Pinpoint the cell where the given text exists, returning its [x, y] midpoint coordinate. 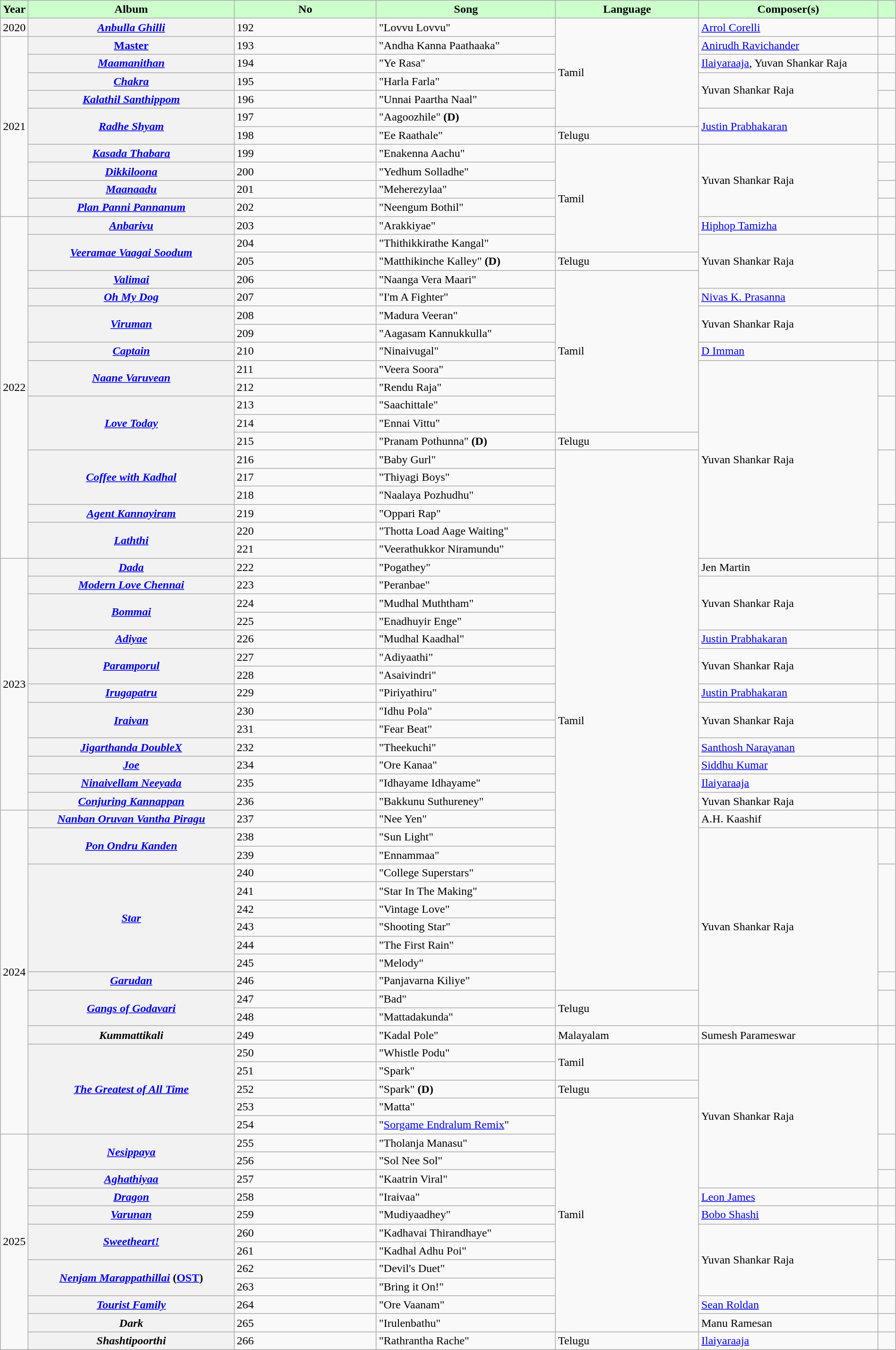
"Ninaivugal" [466, 351]
199 [305, 153]
203 [305, 225]
253 [305, 1107]
Sean Roldan [788, 1305]
251 [305, 1071]
Tourist Family [131, 1305]
239 [305, 855]
Anbarivu [131, 225]
Captain [131, 351]
196 [305, 99]
250 [305, 1053]
"Kadhal Adhu Poi" [466, 1251]
Agent Kannayiram [131, 513]
"I'm A Fighter" [466, 297]
247 [305, 999]
222 [305, 567]
"Ore Kanaa" [466, 765]
Valimai [131, 279]
"Kaatrin Viral" [466, 1179]
Kalathil Santhippom [131, 99]
237 [305, 819]
2022 [14, 388]
Radhe Shyam [131, 126]
"Ee Raathale" [466, 135]
"Sorgame Endralum Remix" [466, 1125]
"Sol Nee Sol" [466, 1161]
225 [305, 621]
"Matthikinche Kalley" (D) [466, 261]
"Aagoozhile" (D) [466, 117]
Arrol Corelli [788, 27]
"Aagasam Kannukkulla" [466, 333]
Love Today [131, 423]
Year [14, 9]
"Kadhavai Thirandhaye" [466, 1233]
"Whistle Podu" [466, 1053]
249 [305, 1035]
221 [305, 549]
"Shooting Star" [466, 927]
2023 [14, 684]
208 [305, 315]
"Thiyagi Boys" [466, 477]
Varunan [131, 1215]
"Peranbae" [466, 585]
Adiyae [131, 639]
238 [305, 837]
Conjuring Kannappan [131, 801]
"Devil's Duet" [466, 1269]
2020 [14, 27]
Composer(s) [788, 9]
"Baby Gurl" [466, 459]
2024 [14, 972]
Leon James [788, 1197]
234 [305, 765]
246 [305, 981]
216 [305, 459]
"Melody" [466, 963]
Ilaiyaraaja, Yuvan Shankar Raja [788, 63]
229 [305, 693]
211 [305, 369]
252 [305, 1089]
Dada [131, 567]
255 [305, 1143]
"Theekuchi" [466, 747]
220 [305, 531]
210 [305, 351]
"Matta" [466, 1107]
No [305, 9]
"Meherezylaa" [466, 189]
"Tholanja Manasu" [466, 1143]
Pon Ondru Kanden [131, 846]
223 [305, 585]
228 [305, 675]
"Vintage Love" [466, 909]
205 [305, 261]
262 [305, 1269]
"Iraivaa" [466, 1197]
Sumesh Parameswar [788, 1035]
198 [305, 135]
"Irulenbathu" [466, 1323]
Nenjam Marappathillai (OST) [131, 1278]
"College Superstars" [466, 873]
The Greatest of All Time [131, 1089]
"Idhayame Idhayame" [466, 783]
"Star In The Making" [466, 891]
193 [305, 45]
Oh My Dog [131, 297]
201 [305, 189]
Kummattikali [131, 1035]
207 [305, 297]
"Adiyaathi" [466, 657]
197 [305, 117]
254 [305, 1125]
"Thithikkirathe Kangal" [466, 243]
"Veera Soora" [466, 369]
Modern Love Chennai [131, 585]
"Piriyathiru" [466, 693]
Aghathiyaa [131, 1179]
Ninaivellam Neeyada [131, 783]
242 [305, 909]
231 [305, 729]
Veeramae Vaagai Soodum [131, 252]
"Rendu Raja" [466, 387]
209 [305, 333]
244 [305, 945]
"Lovvu Lovvu" [466, 27]
204 [305, 243]
218 [305, 495]
212 [305, 387]
214 [305, 423]
224 [305, 603]
Chakra [131, 81]
227 [305, 657]
195 [305, 81]
Dark [131, 1323]
Plan Panni Pannanum [131, 207]
D Imman [788, 351]
"Saachittale" [466, 405]
Siddhu Kumar [788, 765]
"Neengum Bothil" [466, 207]
Language [627, 9]
2025 [14, 1242]
217 [305, 477]
Song [466, 9]
248 [305, 1017]
"Thotta Load Aage Waiting" [466, 531]
Nivas K. Prasanna [788, 297]
213 [305, 405]
Hiphop Tamizha [788, 225]
Santhosh Narayanan [788, 747]
Viruman [131, 324]
232 [305, 747]
Bobo Shashi [788, 1215]
Garudan [131, 981]
Master [131, 45]
Nesippaya [131, 1152]
"Enakenna Aachu" [466, 153]
"Bakkunu Suthureney" [466, 801]
"Rathrantha Rache" [466, 1341]
"Fear Beat" [466, 729]
"Idhu Pola" [466, 711]
Gangs of Godavari [131, 1008]
260 [305, 1233]
"Ye Rasa" [466, 63]
"Spark" [466, 1071]
235 [305, 783]
"Ennammaa" [466, 855]
263 [305, 1287]
"Panjavarna Kiliye" [466, 981]
Maamanithan [131, 63]
"Madura Veeran" [466, 315]
"Ennai Vittu" [466, 423]
Irugapatru [131, 693]
Dragon [131, 1197]
"Bad" [466, 999]
"Mattadakunda" [466, 1017]
240 [305, 873]
2021 [14, 127]
Joe [131, 765]
256 [305, 1161]
"Nee Yen" [466, 819]
Paramporul [131, 666]
"Unnai Paartha Naal" [466, 99]
"Harla Farla" [466, 81]
226 [305, 639]
206 [305, 279]
"Veerathukkor Niramundu" [466, 549]
219 [305, 513]
"Oppari Rap" [466, 513]
Shashtipoorthi [131, 1341]
Anirudh Ravichander [788, 45]
243 [305, 927]
Bommai [131, 612]
266 [305, 1341]
"Pogathey" [466, 567]
"Yedhum Solladhe" [466, 171]
Iraivan [131, 720]
"Andha Kanna Paathaaka" [466, 45]
215 [305, 441]
"Bring it On!" [466, 1287]
Jen Martin [788, 567]
Anbulla Ghilli [131, 27]
Dikkiloona [131, 171]
"Naalaya Pozhudhu" [466, 495]
Kasada Thabara [131, 153]
202 [305, 207]
A.H. Kaashif [788, 819]
Nanban Oruvan Vantha Piragu [131, 819]
Coffee with Kadhal [131, 477]
236 [305, 801]
"Pranam Pothunna" (D) [466, 441]
245 [305, 963]
"Mudhal Kaadhal" [466, 639]
257 [305, 1179]
192 [305, 27]
230 [305, 711]
200 [305, 171]
Star [131, 918]
261 [305, 1251]
"Kadal Pole" [466, 1035]
194 [305, 63]
"Ore Vaanam" [466, 1305]
Laththi [131, 540]
"Sun Light" [466, 837]
"Mudiyaadhey" [466, 1215]
Sweetheart! [131, 1242]
"Enadhuyir Enge" [466, 621]
"Arakkiyae" [466, 225]
264 [305, 1305]
241 [305, 891]
265 [305, 1323]
Album [131, 9]
"Spark" (D) [466, 1089]
"Asaivindri" [466, 675]
Naane Varuvean [131, 378]
Maanaadu [131, 189]
259 [305, 1215]
Malayalam [627, 1035]
Jigarthanda DoubleX [131, 747]
258 [305, 1197]
"Naanga Vera Maari" [466, 279]
"The First Rain" [466, 945]
"Mudhal Muththam" [466, 603]
Manu Ramesan [788, 1323]
